Determine the [x, y] coordinate at the center of the cell enclosing the given text.  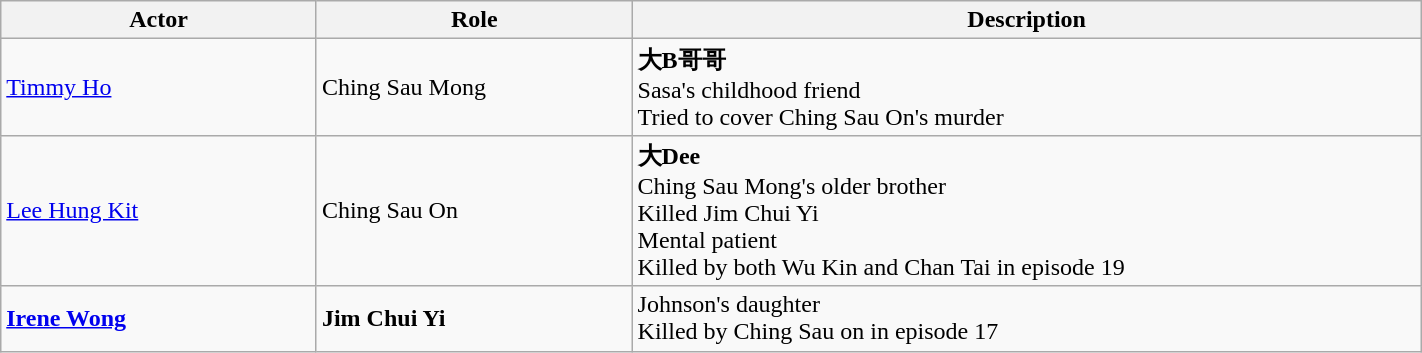
大B哥哥Sasa's childhood friendTried to cover Ching Sau On's murder [1026, 88]
Actor [159, 20]
Ching Sau On [474, 210]
Description [1026, 20]
Johnson's daughterKilled by Ching Sau on in episode 17 [1026, 318]
Role [474, 20]
Timmy Ho [159, 88]
Ching Sau Mong [474, 88]
大DeeChing Sau Mong's older brotherKilled Jim Chui YiMental patientKilled by both Wu Kin and Chan Tai in episode 19 [1026, 210]
Lee Hung Kit [159, 210]
Irene Wong [159, 318]
Jim Chui Yi [474, 318]
